Return (x, y) of the center of cell containing provided text 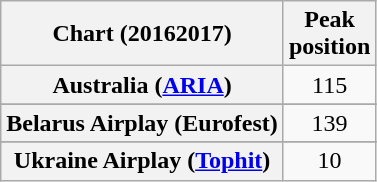
Ukraine Airplay (Tophit) (142, 161)
115 (329, 85)
139 (329, 123)
Chart (20162017) (142, 34)
Peakposition (329, 34)
Australia (ARIA) (142, 85)
Belarus Airplay (Eurofest) (142, 123)
10 (329, 161)
